For the text-containing cell, return its midpoint in [x, y] coordinate format. 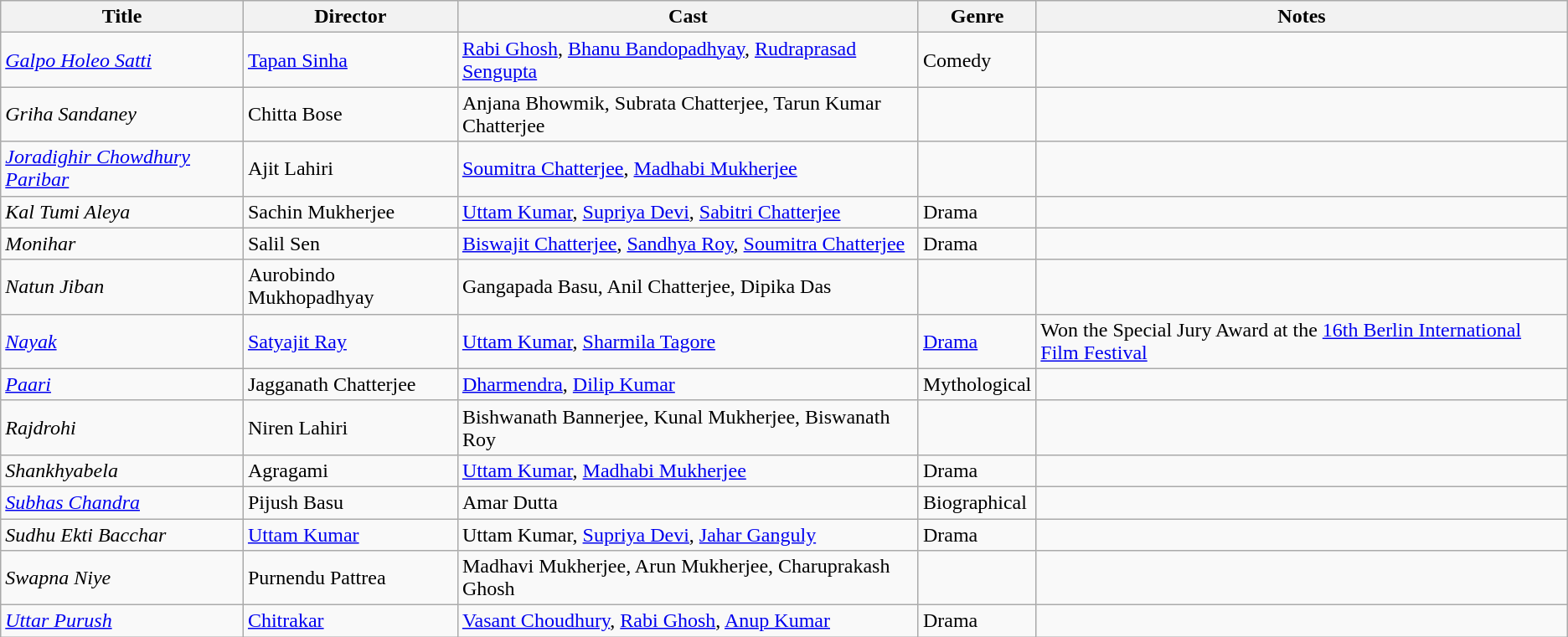
Biographical [977, 502]
Sachin Mukherjee [350, 212]
Shankhyabela [122, 470]
Mythological [977, 384]
Subhas Chandra [122, 502]
Vasant Choudhury, Rabi Ghosh, Anup Kumar [688, 621]
Genre [977, 17]
Natun Jiban [122, 286]
Paari [122, 384]
Kal Tumi Aleya [122, 212]
Monihar [122, 244]
Comedy [977, 60]
Salil Sen [350, 244]
Rajdrohi [122, 427]
Uttam Kumar, Supriya Devi, Sabitri Chatterjee [688, 212]
Anjana Bhowmik, Subrata Chatterjee, Tarun Kumar Chatterjee [688, 114]
Tapan Sinha [350, 60]
Gangapada Basu, Anil Chatterjee, Dipika Das [688, 286]
Satyajit Ray [350, 342]
Biswajit Chatterjee, Sandhya Roy, Soumitra Chatterjee [688, 244]
Aurobindo Mukhopadhyay [350, 286]
Swapna Niye [122, 578]
Uttam Kumar [350, 535]
Soumitra Chatterjee, Madhabi Mukherjee [688, 169]
Uttam Kumar, Sharmila Tagore [688, 342]
Chitta Bose [350, 114]
Pijush Basu [350, 502]
Notes [1302, 17]
Uttam Kumar, Supriya Devi, Jahar Ganguly [688, 535]
Griha Sandaney [122, 114]
Galpo Holeo Satti [122, 60]
Jagganath Chatterjee [350, 384]
Dharmendra, Dilip Kumar [688, 384]
Uttam Kumar, Madhabi Mukherjee [688, 470]
Chitrakar [350, 621]
Madhavi Mukherjee, Arun Mukherjee, Charuprakash Ghosh [688, 578]
Rabi Ghosh, Bhanu Bandopadhyay, Rudraprasad Sengupta [688, 60]
Agragami [350, 470]
Amar Dutta [688, 502]
Bishwanath Bannerjee, Kunal Mukherjee, Biswanath Roy [688, 427]
Joradighir Chowdhury Paribar [122, 169]
Niren Lahiri [350, 427]
Won the Special Jury Award at the 16th Berlin International Film Festival [1302, 342]
Cast [688, 17]
Purnendu Pattrea [350, 578]
Sudhu Ekti Bacchar [122, 535]
Ajit Lahiri [350, 169]
Director [350, 17]
Title [122, 17]
Uttar Purush [122, 621]
Nayak [122, 342]
